Output the [x, y] coordinate of the center of the cell containing the given text.  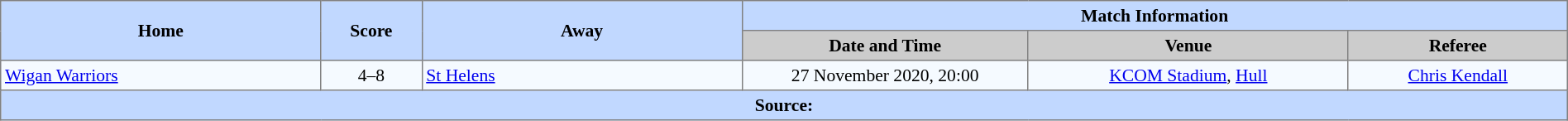
Referee [1457, 46]
KCOM Stadium, Hull [1188, 75]
St Helens [582, 75]
Date and Time [885, 46]
Away [582, 31]
Match Information [1154, 16]
Wigan Warriors [160, 75]
Venue [1188, 46]
Source: [784, 105]
Score [371, 31]
Chris Kendall [1457, 75]
4–8 [371, 75]
27 November 2020, 20:00 [885, 75]
Home [160, 31]
